Capture the cell that displays the provided text and extract its (X, Y) central coordinate. 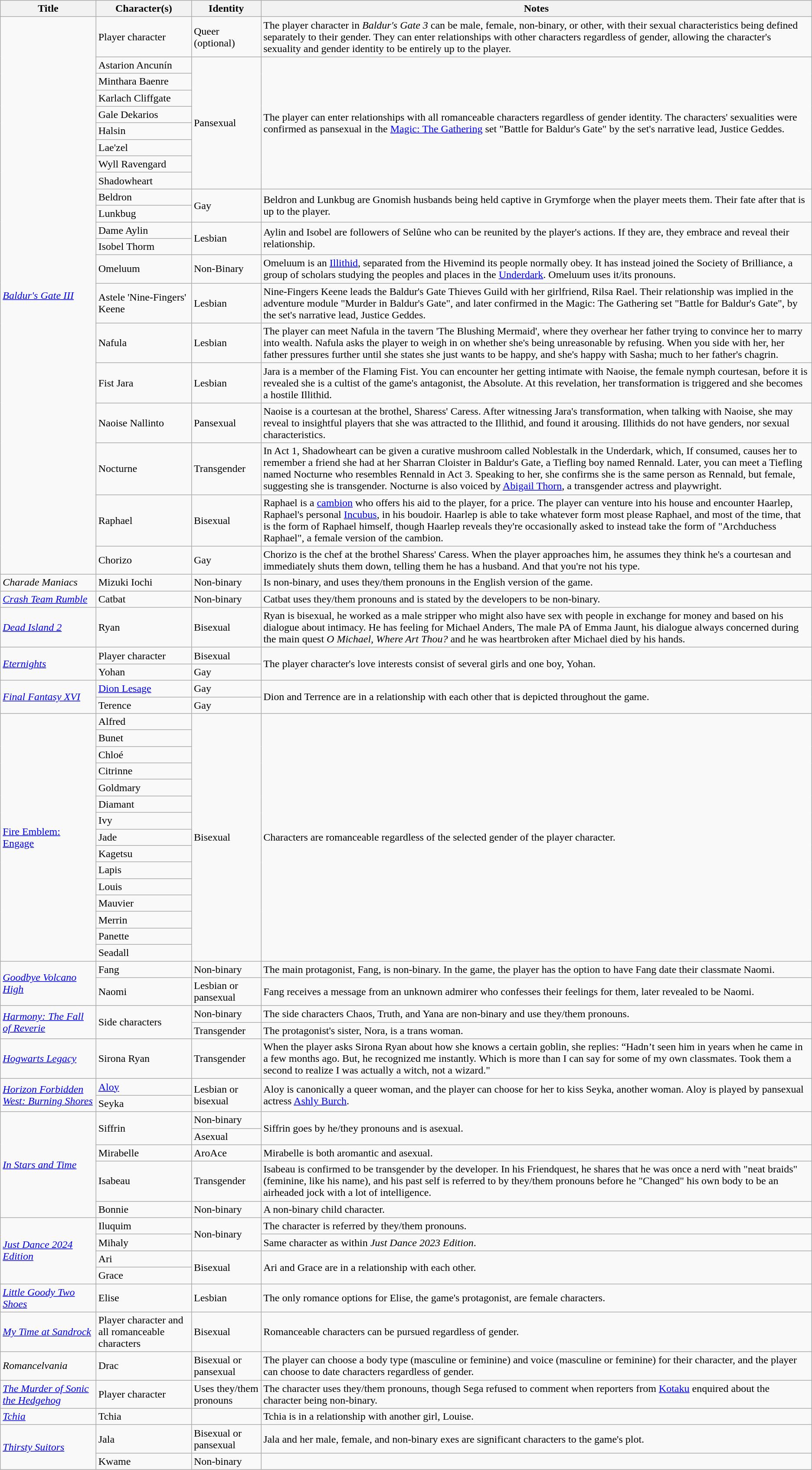
Omeluum (144, 269)
Eternights (48, 664)
Goodbye Volcano High (48, 984)
Lesbian or pansexual (226, 992)
The player character's love interests consist of several girls and one boy, Yohan. (537, 664)
A non-binary child character. (537, 1209)
Naomi (144, 992)
Isabeau (144, 1181)
Halsin (144, 131)
Sirona Ryan (144, 1059)
Jala (144, 1439)
Fang receives a message from an unknown admirer who confesses their feelings for them, later revealed to be Naomi. (537, 992)
Isobel Thorm (144, 247)
Notes (537, 9)
Dion and Terrence are in a relationship with each other that is depicted throughout the game. (537, 697)
The main protagonist, Fang, is non-binary. In the game, the player has the option to have Fang date their classmate Naomi. (537, 969)
Queer (optional) (226, 37)
Crash Team Rumble (48, 599)
Aloy is canonically a queer woman, and the player can choose for her to kiss Seyka, another woman. Aloy is played by pansexual actress Ashly Burch. (537, 1095)
Iluquim (144, 1226)
Alfred (144, 722)
Ari (144, 1259)
The Murder of Sonic the Hedgehog (48, 1394)
Ryan (144, 627)
The side characters Chaos, Truth, and Yana are non-binary and use they/them pronouns. (537, 1014)
The character is referred by they/them pronouns. (537, 1226)
Astarion Ancunín (144, 65)
Dead Island 2 (48, 627)
Nocturne (144, 468)
Astele 'Nine-Fingers' Keene (144, 303)
Bonnie (144, 1209)
Kagetsu (144, 854)
Harmony: The Fall of Reverie (48, 1022)
Diamant (144, 804)
Character(s) (144, 9)
Shadowheart (144, 180)
Beldron (144, 197)
Karlach Cliffgate (144, 98)
Fire Emblem: Engage (48, 837)
Yohan (144, 672)
Wyll Ravengard (144, 164)
Mirabelle (144, 1153)
Non-Binary (226, 269)
Bunet (144, 738)
Mauvier (144, 903)
Drac (144, 1366)
Minthara Baenre (144, 82)
Lunkbug (144, 213)
Merrin (144, 920)
Aylin and Isobel are followers of Selûne who can be reunited by the player's actions. If they are, they embrace and reveal their relationship. (537, 239)
Just Dance 2024 Edition (48, 1251)
Seadall (144, 953)
Siffrin goes by he/they pronouns and is asexual. (537, 1128)
Jade (144, 837)
Kwame (144, 1461)
The only romance options for Elise, the game's protagonist, are female characters. (537, 1298)
Mihaly (144, 1242)
Beldron and Lunkbug are Gnomish husbands being held captive in Grymforge when the player meets them. Their fate after that is up to the player. (537, 205)
The protagonist's sister, Nora, is a trans woman. (537, 1031)
Fang (144, 969)
Identity (226, 9)
Panette (144, 936)
Gale Dekarios (144, 115)
Nafula (144, 343)
Louis (144, 887)
Thirsty Suitors (48, 1447)
Siffrin (144, 1128)
Horizon Forbidden West: Burning Shores (48, 1095)
Side characters (144, 1022)
Lapis (144, 870)
Aloy (144, 1087)
Catbat uses they/them pronouns and is stated by the developers to be non-binary. (537, 599)
Uses they/them pronouns (226, 1394)
Lesbian or bisexual (226, 1095)
Chorizo (144, 560)
Title (48, 9)
Mizuki Iochi (144, 583)
Raphael (144, 521)
Chloé (144, 755)
Charade Maniacs (48, 583)
Ivy (144, 821)
Jala and her male, female, and non-binary exes are significant characters to the game's plot. (537, 1439)
The character uses they/them pronouns, though Sega refused to comment when reporters from Kotaku enquired about the character being non-binary. (537, 1394)
Lae'zel (144, 147)
Fist Jara (144, 383)
Tchia is in a relationship with another girl, Louise. (537, 1417)
Seyka (144, 1103)
Grace (144, 1275)
Is non-binary, and uses they/them pronouns in the English version of the game. (537, 583)
AroAce (226, 1153)
Baldur's Gate III (48, 296)
Mirabelle is both aromantic and asexual. (537, 1153)
Catbat (144, 599)
Romancelvania (48, 1366)
Dion Lesage (144, 688)
Dame Aylin (144, 230)
Little Goody Two Shoes (48, 1298)
Characters are romanceable regardless of the selected gender of the player character. (537, 837)
Elise (144, 1298)
Player character and all romanceable characters (144, 1332)
Ari and Grace are in a relationship with each other. (537, 1267)
Hogwarts Legacy (48, 1059)
Naoise Nallinto (144, 423)
In Stars and Time (48, 1165)
Asexual (226, 1136)
Final Fantasy XVI (48, 697)
Citrinne (144, 771)
Goldmary (144, 788)
My Time at Sandrock (48, 1332)
Romanceable characters can be pursued regardless of gender. (537, 1332)
Same character as within Just Dance 2023 Edition. (537, 1242)
Terence (144, 705)
